Output the [x, y] coordinate of the center of the cell containing the given text.  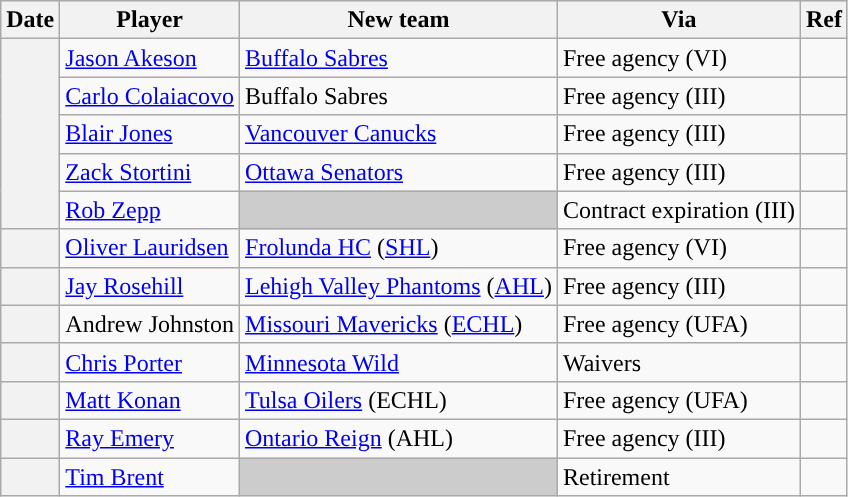
Date [30, 20]
Tulsa Oilers (ECHL) [399, 400]
Ray Emery [150, 438]
Contract expiration (III) [678, 210]
Ottawa Senators [399, 172]
Tim Brent [150, 477]
Carlo Colaiacovo [150, 96]
Via [678, 20]
Retirement [678, 477]
Jason Akeson [150, 58]
Andrew Johnston [150, 324]
Vancouver Canucks [399, 134]
Matt Konan [150, 400]
Frolunda HC (SHL) [399, 248]
Jay Rosehill [150, 286]
Zack Stortini [150, 172]
Player [150, 20]
Ref [824, 20]
Rob Zepp [150, 210]
Lehigh Valley Phantoms (AHL) [399, 286]
New team [399, 20]
Oliver Lauridsen [150, 248]
Ontario Reign (AHL) [399, 438]
Minnesota Wild [399, 362]
Waivers [678, 362]
Missouri Mavericks (ECHL) [399, 324]
Chris Porter [150, 362]
Blair Jones [150, 134]
